Extract the (X, Y) coordinate from the center of the cell holding the provided text.  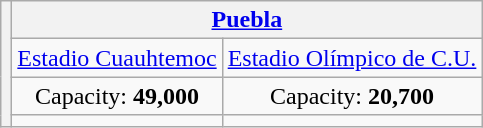
Estadio Cuauhtemoc (117, 58)
Estadio Olímpico de C.U. (352, 58)
Capacity: 49,000 (117, 96)
Capacity: 20,700 (352, 96)
Puebla (247, 20)
